Provide the [X, Y] coordinate of the cell's center where the given text is located.  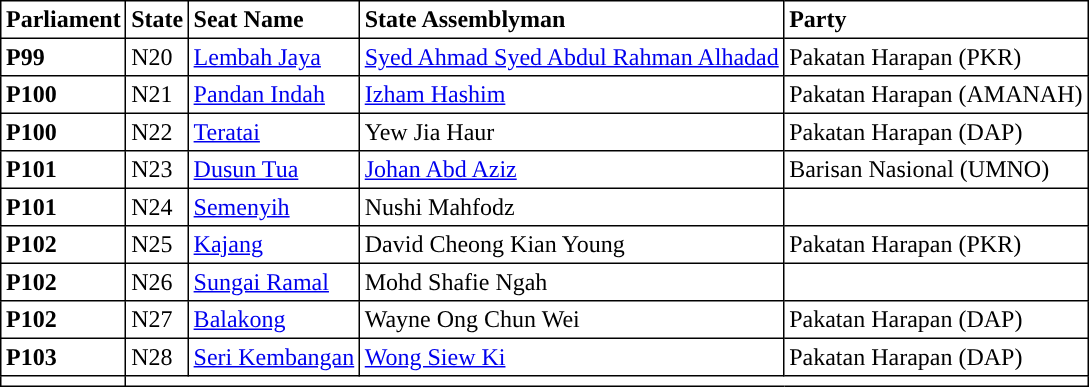
Barisan Nasional (UMNO) [936, 170]
Parliament [64, 20]
Wayne Ong Chun Wei [571, 320]
N26 [157, 282]
Seri Kembangan [274, 357]
David Cheong Kian Young [571, 245]
Balakong [274, 320]
Izham Hashim [571, 95]
N24 [157, 207]
Johan Abd Aziz [571, 170]
N21 [157, 95]
Wong Siew Ki [571, 357]
Teratai [274, 132]
N28 [157, 357]
N27 [157, 320]
State Assemblyman [571, 20]
N23 [157, 170]
P99 [64, 57]
Party [936, 20]
Dusun Tua [274, 170]
N22 [157, 132]
Yew Jia Haur [571, 132]
Pandan Indah [274, 95]
Lembah Jaya [274, 57]
Pakatan Harapan (AMANAH) [936, 95]
P103 [64, 357]
Semenyih [274, 207]
Seat Name [274, 20]
N25 [157, 245]
Nushi Mahfodz [571, 207]
State [157, 20]
Mohd Shafie Ngah [571, 282]
Syed Ahmad Syed Abdul Rahman Alhadad [571, 57]
N20 [157, 57]
Kajang [274, 245]
Sungai Ramal [274, 282]
